Find where the given text appears and provide that cell's center as [X, Y] coordinate. 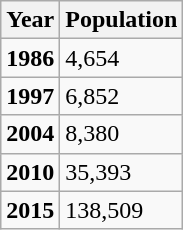
1997 [30, 96]
35,393 [122, 172]
2015 [30, 210]
Year [30, 20]
4,654 [122, 58]
Population [122, 20]
1986 [30, 58]
2004 [30, 134]
2010 [30, 172]
138,509 [122, 210]
8,380 [122, 134]
6,852 [122, 96]
